Provide the (x, y) coordinate of the cell's center where the given text is located.  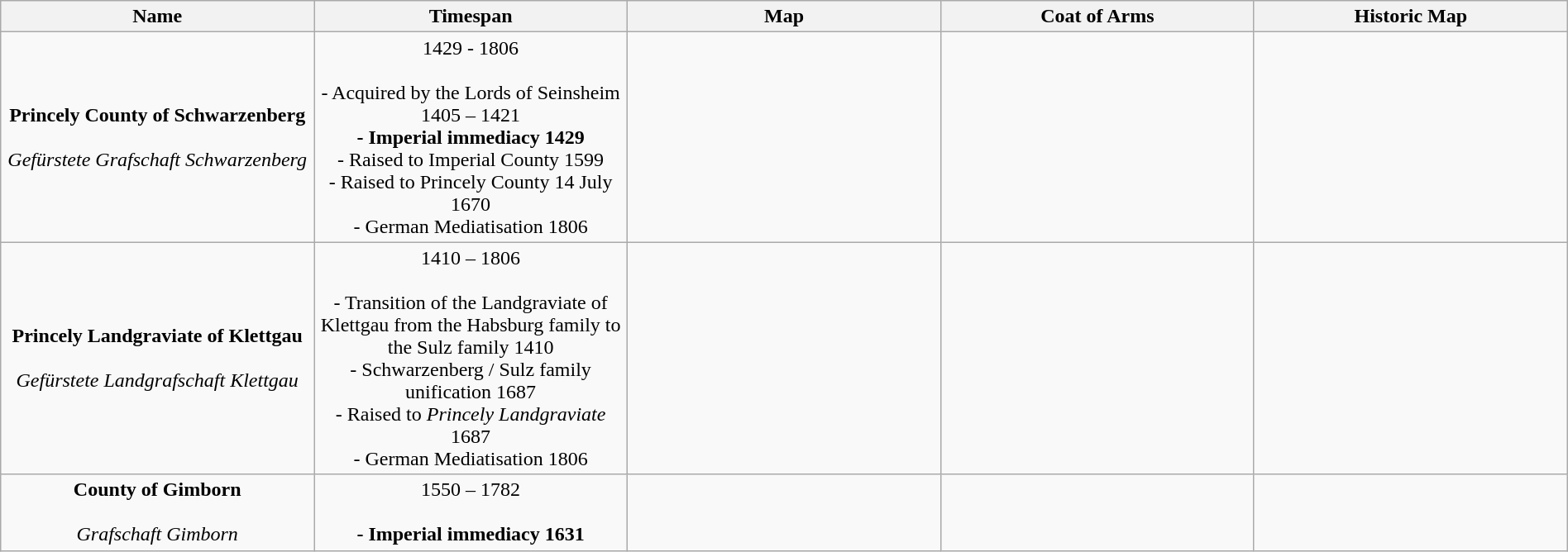
Princely Landgraviate of KlettgauGefürstete Landgrafschaft Klettgau (157, 359)
Historic Map (1411, 17)
Map (784, 17)
Timespan (471, 17)
County of GimbornGrafschaft Gimborn (157, 512)
Coat of Arms (1097, 17)
Princely County of SchwarzenbergGefürstete Grafschaft Schwarzenberg (157, 137)
1550 – 1782- Imperial immediacy 1631 (471, 512)
Name (157, 17)
